From the cell containing the given text, extract its center point as [X, Y] coordinate. 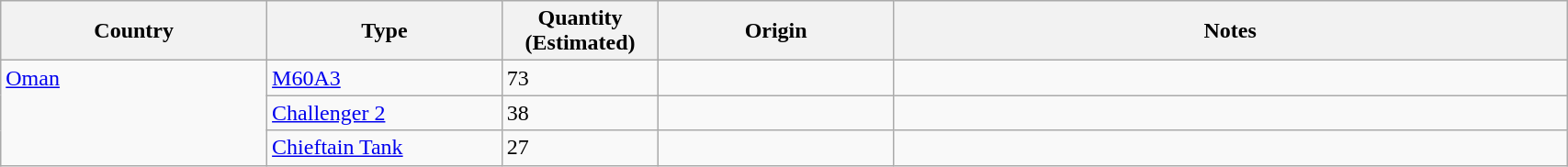
73 [580, 78]
38 [580, 113]
Origin [776, 31]
Chieftain Tank [385, 148]
M60A3 [385, 78]
Notes [1231, 31]
Oman [134, 113]
Quantity (Estimated) [580, 31]
Country [134, 31]
Challenger 2 [385, 113]
27 [580, 148]
Type [385, 31]
